Search for the cell housing the specified text and yield its [X, Y] center coordinate. 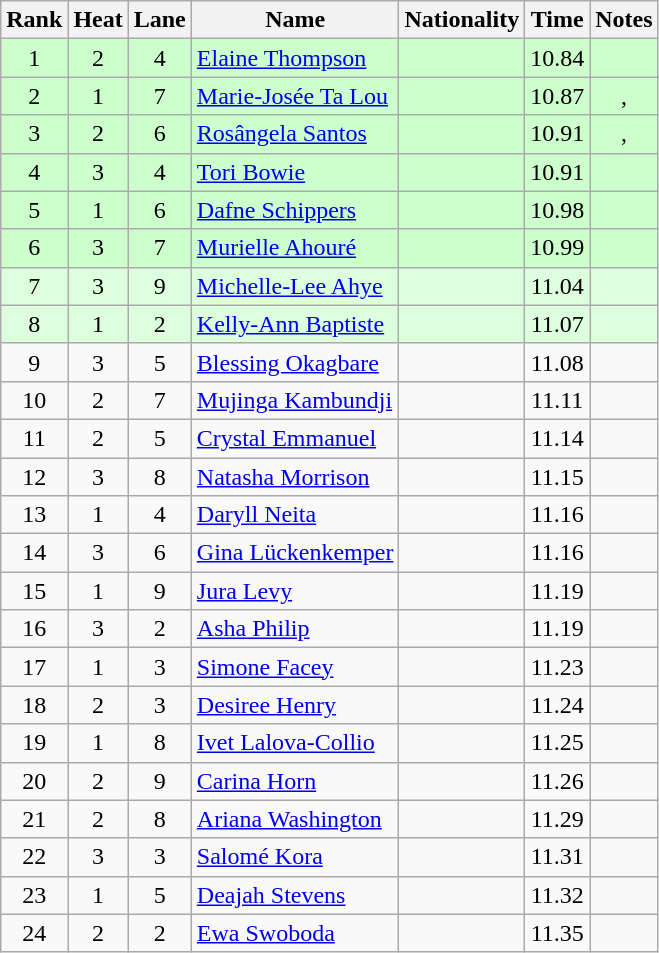
Nationality [462, 20]
11 [34, 438]
Blessing Okagbare [295, 362]
Michelle-Lee Ahye [295, 286]
10.98 [558, 210]
11.07 [558, 324]
Gina Lückenkemper [295, 553]
11.11 [558, 400]
Notes [624, 20]
11.24 [558, 705]
20 [34, 781]
16 [34, 629]
11.08 [558, 362]
Elaine Thompson [295, 58]
10 [34, 400]
17 [34, 667]
Asha Philip [295, 629]
10.84 [558, 58]
Ewa Swoboda [295, 933]
11.26 [558, 781]
13 [34, 515]
Name [295, 20]
Time [558, 20]
11.29 [558, 819]
Deajah Stevens [295, 895]
Crystal Emmanuel [295, 438]
Salomé Kora [295, 857]
24 [34, 933]
Lane [160, 20]
11.14 [558, 438]
Mujinga Kambundji [295, 400]
11.23 [558, 667]
Marie-Josée Ta Lou [295, 96]
14 [34, 553]
Heat [98, 20]
Rank [34, 20]
11.32 [558, 895]
11.25 [558, 743]
Ariana Washington [295, 819]
12 [34, 477]
10.87 [558, 96]
Natasha Morrison [295, 477]
Simone Facey [295, 667]
Kelly-Ann Baptiste [295, 324]
Murielle Ahouré [295, 248]
Carina Horn [295, 781]
21 [34, 819]
23 [34, 895]
15 [34, 591]
22 [34, 857]
19 [34, 743]
18 [34, 705]
11.31 [558, 857]
Tori Bowie [295, 172]
11.04 [558, 286]
Dafne Schippers [295, 210]
Ivet Lalova-Collio [295, 743]
Daryll Neita [295, 515]
Desiree Henry [295, 705]
10.99 [558, 248]
11.35 [558, 933]
11.15 [558, 477]
Jura Levy [295, 591]
Rosângela Santos [295, 134]
